Extract the [X, Y] coordinate from the center of the cell holding the provided text.  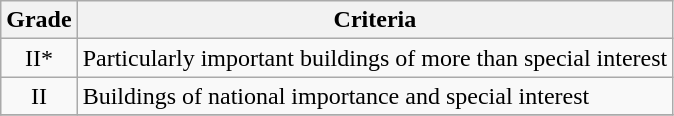
Buildings of national importance and special interest [375, 96]
Particularly important buildings of more than special interest [375, 58]
II [39, 96]
Grade [39, 20]
II* [39, 58]
Criteria [375, 20]
